Return the [X, Y] coordinate for the center point of the cell that contains the specified text.  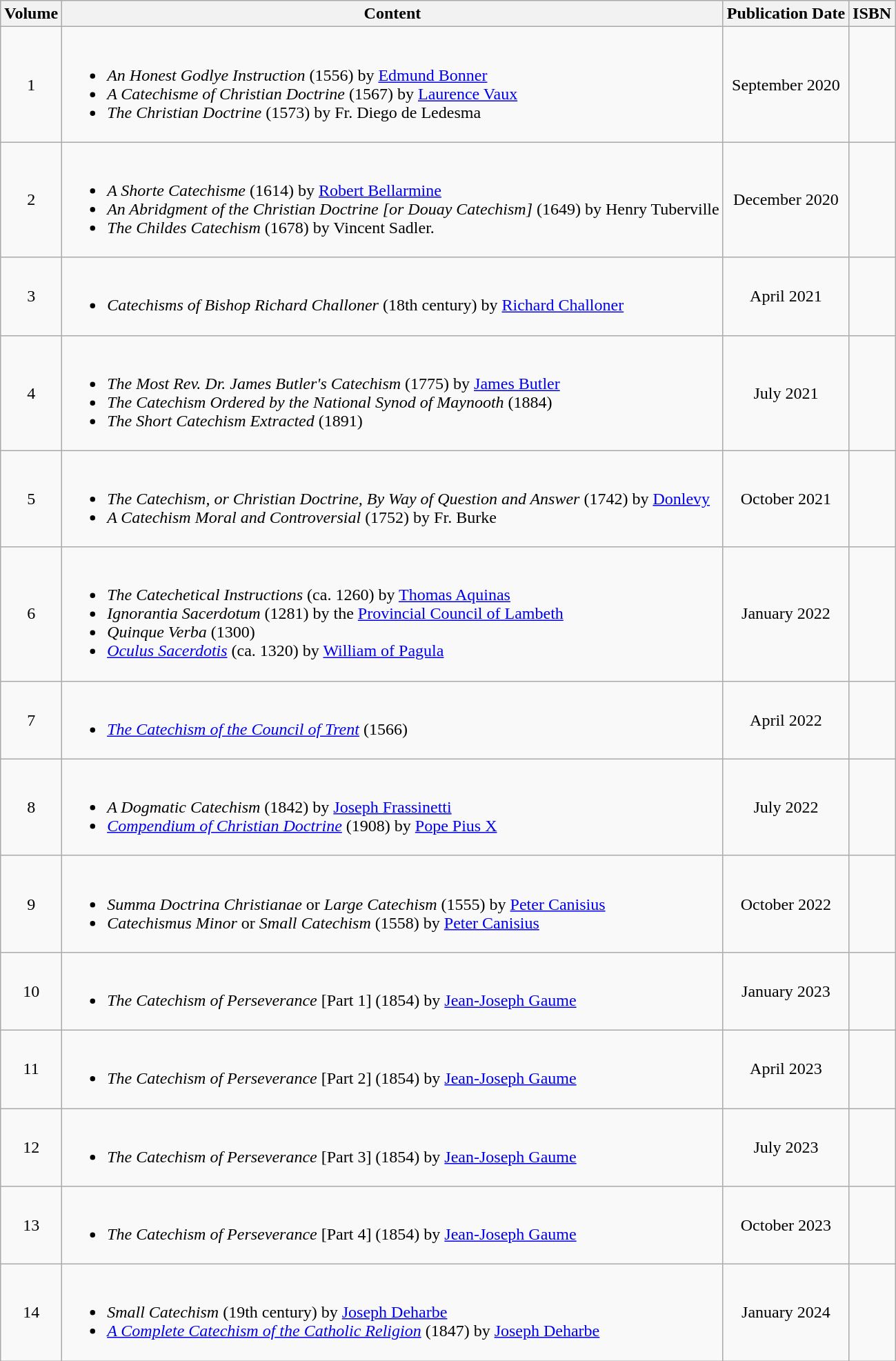
10 [32, 991]
Publication Date [786, 14]
January 2024 [786, 1313]
The Catechism, or Christian Doctrine, By Way of Question and Answer (1742) by DonlevyA Catechism Moral and Controversial (1752) by Fr. Burke [393, 499]
Small Catechism (19th century) by Joseph DeharbeA Complete Catechism of the Catholic Religion (1847) by Joseph Deharbe [393, 1313]
2 [32, 200]
April 2023 [786, 1069]
April 2022 [786, 720]
July 2022 [786, 807]
The Catechism of the Council of Trent (1566) [393, 720]
The Catechism of Perseverance [Part 1] (1854) by Jean-Joseph Gaume [393, 991]
The Catechism of Perseverance [Part 4] (1854) by Jean-Joseph Gaume [393, 1225]
April 2021 [786, 297]
The Catechism of Perseverance [Part 2] (1854) by Jean-Joseph Gaume [393, 1069]
12 [32, 1146]
The Catechism of Perseverance [Part 3] (1854) by Jean-Joseph Gaume [393, 1146]
October 2021 [786, 499]
3 [32, 297]
4 [32, 393]
5 [32, 499]
1 [32, 84]
ISBN [872, 14]
September 2020 [786, 84]
July 2023 [786, 1146]
December 2020 [786, 200]
A Dogmatic Catechism (1842) by Joseph FrassinettiCompendium of Christian Doctrine (1908) by Pope Pius X [393, 807]
11 [32, 1069]
9 [32, 904]
January 2022 [786, 614]
January 2023 [786, 991]
13 [32, 1225]
Volume [32, 14]
Summa Doctrina Christianae or Large Catechism (1555) by Peter CanisiusCatechismus Minor or Small Catechism (1558) by Peter Canisius [393, 904]
October 2022 [786, 904]
8 [32, 807]
6 [32, 614]
Content [393, 14]
July 2021 [786, 393]
7 [32, 720]
Catechisms of Bishop Richard Challoner (18th century) by Richard Challoner [393, 297]
14 [32, 1313]
October 2023 [786, 1225]
